Extract the (x, y) coordinate from the center of the cell holding the provided text.  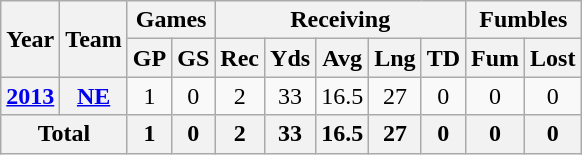
Year (30, 39)
Games (170, 20)
Rec (240, 58)
Fumbles (524, 20)
Fum (496, 58)
2013 (30, 96)
Lng (395, 58)
Avg (342, 58)
GP (149, 58)
Total (64, 134)
Team (94, 39)
TD (443, 58)
GS (194, 58)
Lost (553, 58)
Yds (290, 58)
NE (94, 96)
Receiving (340, 20)
